Search for the cell housing the specified text and yield its [x, y] center coordinate. 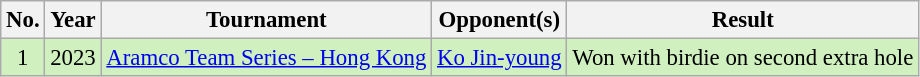
Year [73, 20]
2023 [73, 58]
Result [743, 20]
Aramco Team Series – Hong Kong [266, 58]
Won with birdie on second extra hole [743, 58]
No. [23, 20]
Tournament [266, 20]
1 [23, 58]
Opponent(s) [500, 20]
Ko Jin-young [500, 58]
